Search for the cell housing the specified text and yield its [x, y] center coordinate. 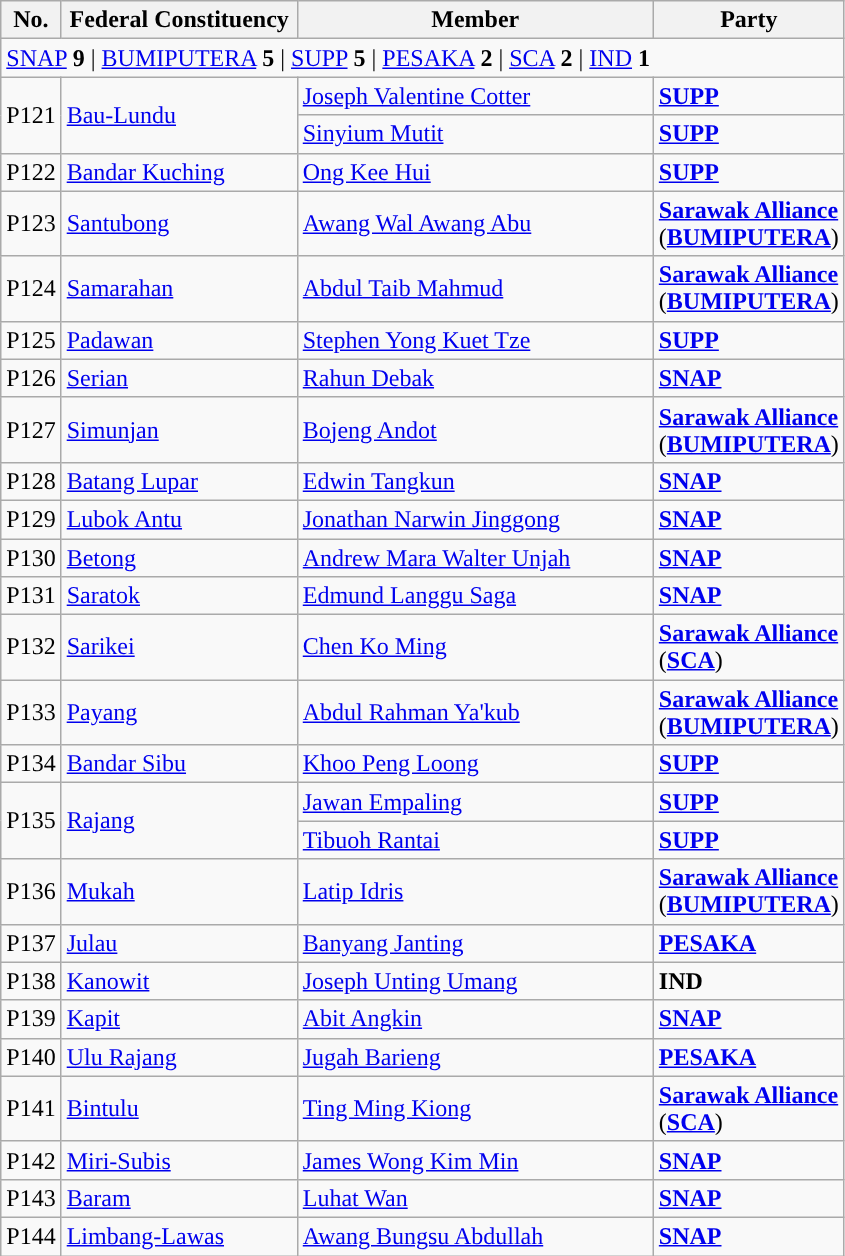
P122 [31, 172]
P140 [31, 1057]
Payang [179, 712]
Edmund Langgu Saga [475, 596]
P133 [31, 712]
Ting Ming Kiong [475, 1108]
P136 [31, 892]
P137 [31, 943]
P138 [31, 981]
Bandar Sibu [179, 764]
Serian [179, 378]
P129 [31, 519]
Jugah Barieng [475, 1057]
Federal Constituency [179, 20]
P125 [31, 340]
Chen Ko Ming [475, 648]
P126 [31, 378]
P141 [31, 1108]
P134 [31, 764]
Member [475, 20]
James Wong Kim Min [475, 1160]
Andrew Mara Walter Unjah [475, 557]
P123 [31, 224]
Kapit [179, 1019]
Lubok Antu [179, 519]
Abdul Taib Mahmud [475, 288]
Simunjan [179, 430]
Miri-Subis [179, 1160]
Bojeng Andot [475, 430]
P135 [31, 821]
Kanowit [179, 981]
Batang Lupar [179, 481]
P124 [31, 288]
P131 [31, 596]
Abit Angkin [475, 1019]
SNAP 9 | BUMIPUTERA 5 | SUPP 5 | PESAKA 2 | SCA 2 | IND 1 [423, 58]
Stephen Yong Kuet Tze [475, 340]
Party [748, 20]
Luhat Wan [475, 1198]
Baram [179, 1198]
P127 [31, 430]
P132 [31, 648]
Sarikei [179, 648]
Bau-Lundu [179, 115]
Bintulu [179, 1108]
Latip Idris [475, 892]
IND [748, 981]
Julau [179, 943]
Limbang-Lawas [179, 1236]
Abdul Rahman Ya'kub [475, 712]
Joseph Valentine Cotter [475, 96]
P143 [31, 1198]
Khoo Peng Loong [475, 764]
Tibuoh Rantai [475, 840]
P142 [31, 1160]
Banyang Janting [475, 943]
Rahun Debak [475, 378]
P128 [31, 481]
Bandar Kuching [179, 172]
P121 [31, 115]
Padawan [179, 340]
Awang Wal Awang Abu [475, 224]
Mukah [179, 892]
Samarahan [179, 288]
P144 [31, 1236]
No. [31, 20]
Betong [179, 557]
P130 [31, 557]
Rajang [179, 821]
P139 [31, 1019]
Santubong [179, 224]
Edwin Tangkun [475, 481]
Jonathan Narwin Jinggong [475, 519]
Joseph Unting Umang [475, 981]
Ulu Rajang [179, 1057]
Ong Kee Hui [475, 172]
Saratok [179, 596]
Sinyium Mutit [475, 134]
Jawan Empaling [475, 802]
Awang Bungsu Abdullah [475, 1236]
